For the text-containing cell, return its midpoint in (x, y) coordinate format. 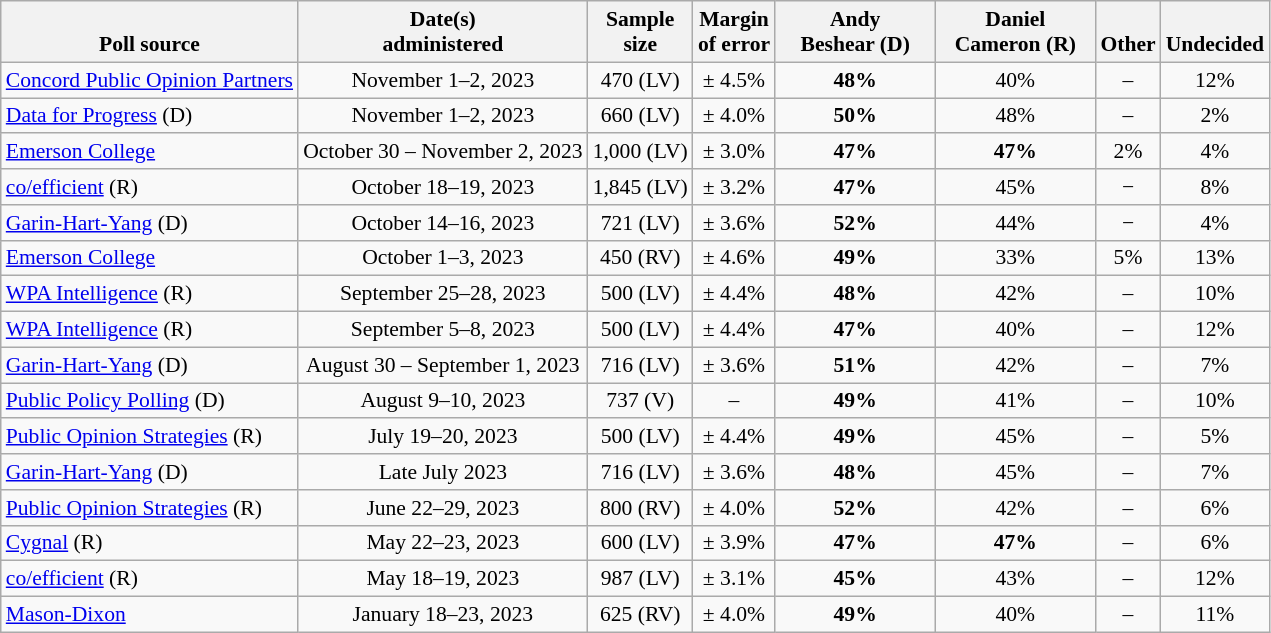
October 14–16, 2023 (443, 223)
Mason-Dixon (150, 615)
1,000 (LV) (640, 152)
660 (LV) (640, 116)
June 22–29, 2023 (443, 508)
Samplesize (640, 32)
May 22–23, 2023 (443, 543)
600 (LV) (640, 543)
Marginof error (734, 32)
± 3.1% (734, 579)
Data for Progress (D) (150, 116)
October 30 – November 2, 2023 (443, 152)
Date(s)administered (443, 32)
1,845 (LV) (640, 187)
721 (LV) (640, 223)
44% (1015, 223)
± 4.6% (734, 258)
43% (1015, 579)
470 (LV) (640, 80)
October 1–3, 2023 (443, 258)
11% (1215, 615)
Late July 2023 (443, 472)
450 (RV) (640, 258)
± 3.2% (734, 187)
October 18–19, 2023 (443, 187)
± 3.0% (734, 152)
800 (RV) (640, 508)
50% (855, 116)
41% (1015, 401)
987 (LV) (640, 579)
Other (1128, 32)
August 30 – September 1, 2023 (443, 365)
Cygnal (R) (150, 543)
January 18–23, 2023 (443, 615)
51% (855, 365)
33% (1015, 258)
Undecided (1215, 32)
13% (1215, 258)
August 9–10, 2023 (443, 401)
625 (RV) (640, 615)
Concord Public Opinion Partners (150, 80)
Public Policy Polling (D) (150, 401)
737 (V) (640, 401)
± 3.9% (734, 543)
Poll source (150, 32)
September 25–28, 2023 (443, 294)
AndyBeshear (D) (855, 32)
May 18–19, 2023 (443, 579)
September 5–8, 2023 (443, 330)
± 4.5% (734, 80)
DanielCameron (R) (1015, 32)
8% (1215, 187)
July 19–20, 2023 (443, 437)
